Return [X, Y] of the center of cell containing provided text 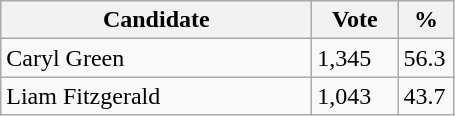
43.7 [426, 96]
Liam Fitzgerald [156, 96]
1,345 [355, 58]
Vote [355, 20]
1,043 [355, 96]
Caryl Green [156, 58]
56.3 [426, 58]
Candidate [156, 20]
% [426, 20]
